Determine the (X, Y) coordinate at the center of the cell enclosing the given text.  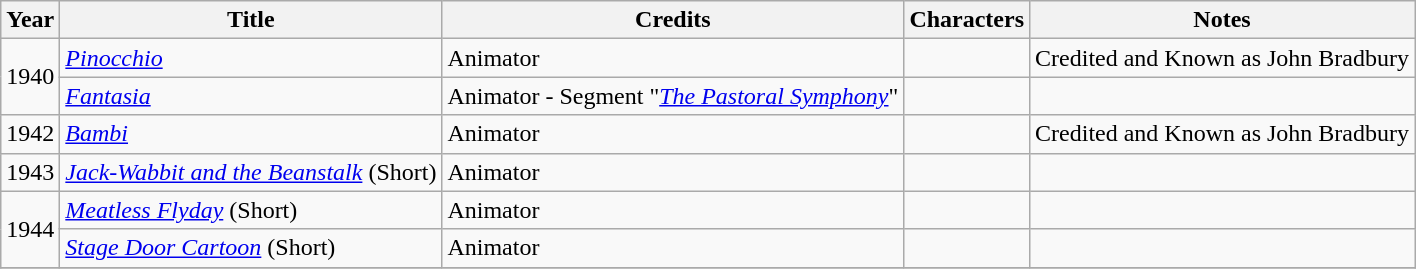
Fantasia (251, 96)
1943 (30, 172)
Year (30, 20)
Bambi (251, 134)
Animator - Segment "The Pastoral Symphony" (673, 96)
1944 (30, 229)
Characters (967, 20)
Title (251, 20)
1942 (30, 134)
Meatless Flyday (Short) (251, 210)
Jack-Wabbit and the Beanstalk (Short) (251, 172)
Credits (673, 20)
Stage Door Cartoon (Short) (251, 248)
Pinocchio (251, 58)
1940 (30, 77)
Notes (1222, 20)
